Provide the (x, y) coordinate of the cell's center where the given text is located.  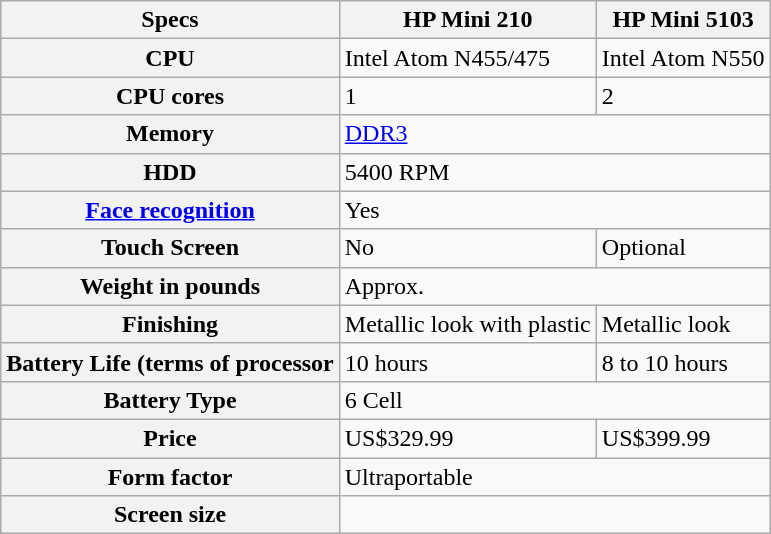
Ultraportable (554, 477)
US$399.99 (683, 438)
10 hours (468, 362)
US$329.99 (468, 438)
Battery Type (170, 400)
Memory (170, 134)
Price (170, 438)
8 to 10 hours (683, 362)
Touch Screen (170, 248)
CPU (170, 58)
Intel Atom N455/475 (468, 58)
Yes (554, 210)
5400 RPM (554, 172)
Optional (683, 248)
Metallic look with plastic (468, 324)
No (468, 248)
HDD (170, 172)
1 (468, 96)
Approx. (554, 286)
Form factor (170, 477)
Battery Life (terms of processor (170, 362)
DDR3 (554, 134)
Weight in pounds (170, 286)
Metallic look (683, 324)
2 (683, 96)
CPU cores (170, 96)
6 Cell (554, 400)
Face recognition (170, 210)
Intel Atom N550 (683, 58)
Screen size (170, 515)
Specs (170, 20)
HP Mini 210 (468, 20)
Finishing (170, 324)
HP Mini 5103 (683, 20)
